Determine the (x, y) coordinate at the center of the cell enclosing the given text.  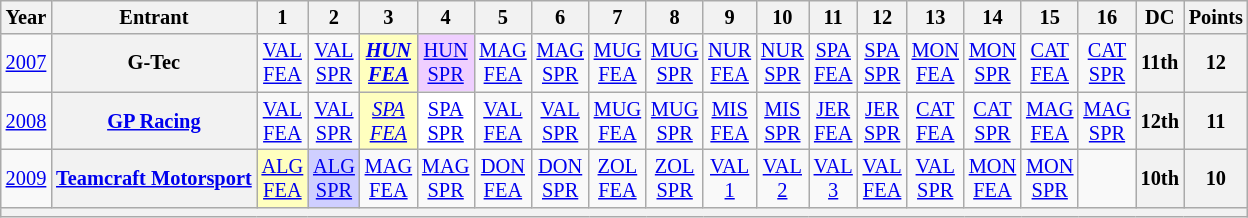
12th (1160, 121)
9 (730, 17)
2009 (26, 178)
G-Tec (154, 63)
Year (26, 17)
MISSPR (782, 121)
7 (618, 17)
2007 (26, 63)
DONSPR (560, 178)
HUNSPR (446, 63)
1 (283, 17)
15 (1050, 17)
2 (334, 17)
3 (388, 17)
13 (936, 17)
14 (992, 17)
11th (1160, 63)
NURSPR (782, 63)
6 (560, 17)
16 (1106, 17)
HUNFEA (388, 63)
VAL3 (834, 178)
8 (674, 17)
5 (502, 17)
VAL1 (730, 178)
10th (1160, 178)
GP Racing (154, 121)
ZOLSPR (674, 178)
2008 (26, 121)
ALGSPR (334, 178)
DONFEA (502, 178)
Points (1216, 17)
JERSPR (882, 121)
4 (446, 17)
ALGFEA (283, 178)
MISFEA (730, 121)
JERFEA (834, 121)
NURFEA (730, 63)
ZOLFEA (618, 178)
VAL2 (782, 178)
Entrant (154, 17)
DC (1160, 17)
Teamcraft Motorsport (154, 178)
